Find where the given text appears and provide that cell's center as [X, Y] coordinate. 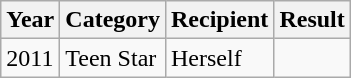
Year [30, 20]
Teen Star [113, 58]
Recipient [219, 20]
Result [312, 20]
2011 [30, 58]
Category [113, 20]
Herself [219, 58]
